Return [x, y] of the center of cell containing provided text 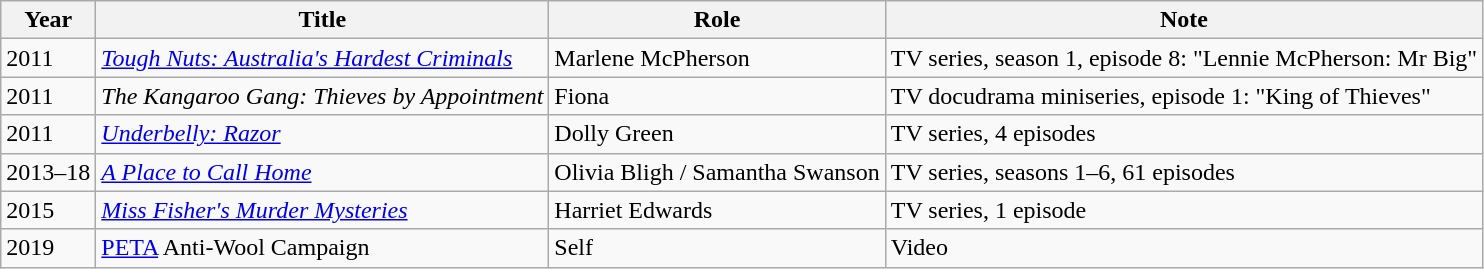
TV series, season 1, episode 8: "Lennie McPherson: Mr Big" [1184, 58]
TV docudrama miniseries, episode 1: "King of Thieves" [1184, 96]
Olivia Bligh / Samantha Swanson [717, 172]
Year [48, 20]
Tough Nuts: Australia's Hardest Criminals [322, 58]
A Place to Call Home [322, 172]
Harriet Edwards [717, 210]
Dolly Green [717, 134]
2019 [48, 248]
The Kangaroo Gang: Thieves by Appointment [322, 96]
TV series, 4 episodes [1184, 134]
PETA Anti-Wool Campaign [322, 248]
2015 [48, 210]
Miss Fisher's Murder Mysteries [322, 210]
Video [1184, 248]
TV series, seasons 1–6, 61 episodes [1184, 172]
Self [717, 248]
Fiona [717, 96]
Underbelly: Razor [322, 134]
Marlene McPherson [717, 58]
Role [717, 20]
Note [1184, 20]
2013–18 [48, 172]
TV series, 1 episode [1184, 210]
Title [322, 20]
